Output the (x, y) coordinate of the center of the cell containing the given text.  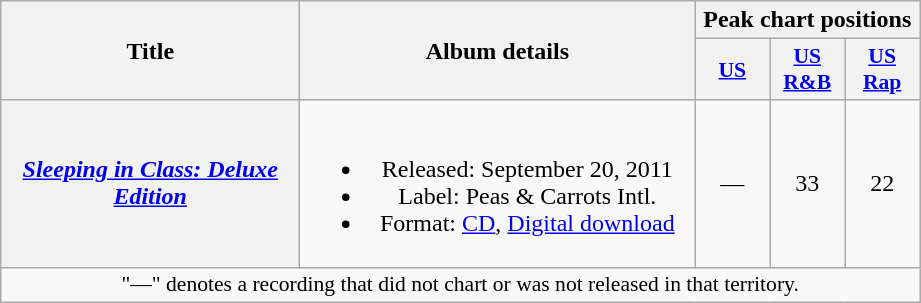
Sleeping in Class: Deluxe Edition (150, 184)
22 (882, 184)
"—" denotes a recording that did not chart or was not released in that territory. (460, 285)
— (732, 184)
Released: September 20, 2011Label: Peas & Carrots Intl.Format: CD, Digital download (498, 184)
Peak chart positions (808, 20)
US R&B (808, 70)
US (732, 70)
Title (150, 50)
33 (808, 184)
US Rap (882, 70)
Album details (498, 50)
